Return (x, y) of the center of cell containing provided text 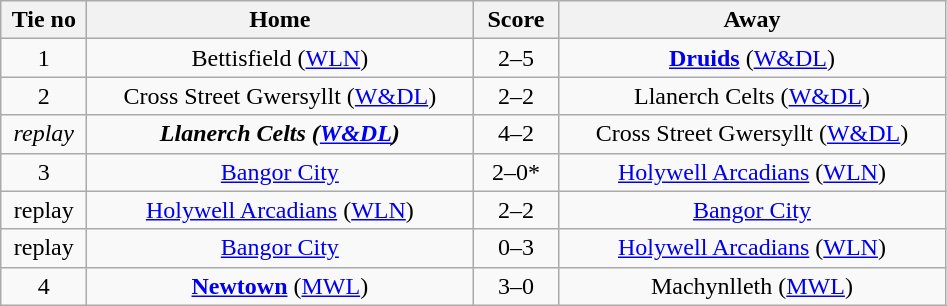
Home (280, 20)
Away (752, 20)
4 (44, 286)
Newtown (MWL) (280, 286)
Tie no (44, 20)
3 (44, 172)
1 (44, 58)
2 (44, 96)
2–5 (516, 58)
0–3 (516, 248)
Score (516, 20)
Machynlleth (MWL) (752, 286)
4–2 (516, 134)
Druids (W&DL) (752, 58)
3–0 (516, 286)
Bettisfield (WLN) (280, 58)
2–0* (516, 172)
